Search for the cell housing the specified text and yield its (X, Y) center coordinate. 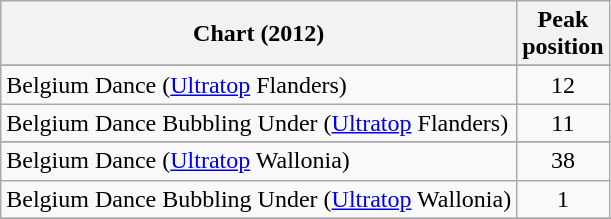
1 (563, 199)
Belgium Dance (Ultratop Flanders) (259, 85)
12 (563, 85)
Belgium Dance Bubbling Under (Ultratop Wallonia) (259, 199)
11 (563, 123)
Belgium Dance Bubbling Under (Ultratop Flanders) (259, 123)
38 (563, 161)
Peakposition (563, 34)
Chart (2012) (259, 34)
Belgium Dance (Ultratop Wallonia) (259, 161)
